Provide the [X, Y] coordinate of the cell's center where the given text is located.  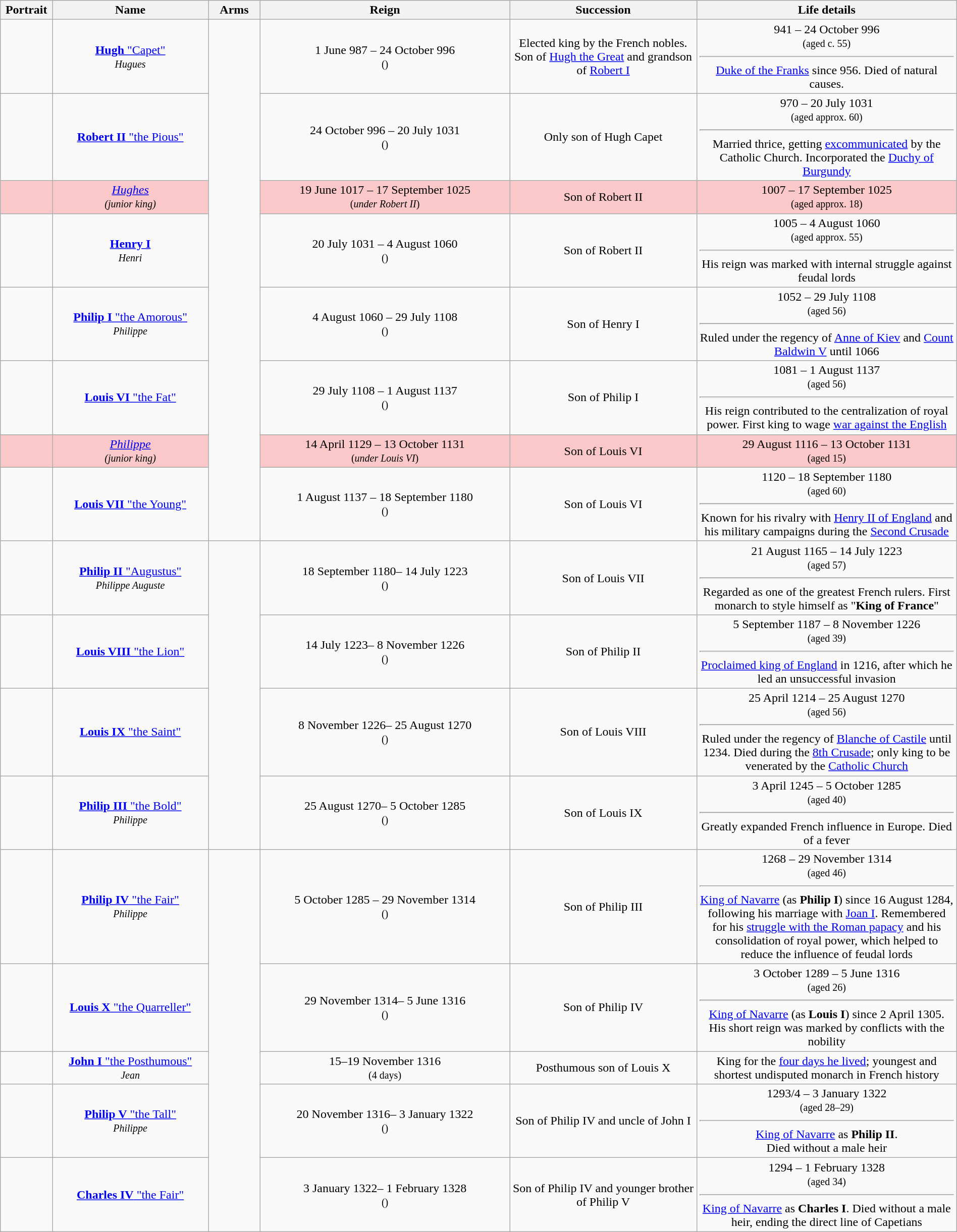
Louis VIII "the Lion" [130, 651]
20 November 1316– 3 January 1322() [385, 1121]
Philippe(junior king) [130, 451]
19 June 1017 – 17 September 1025(under Robert II) [385, 197]
Robert II "the Pious" [130, 137]
Elected king by the French nobles. Son of Hugh the Great and grandson of Robert I [604, 57]
25 August 1270– 5 October 1285() [385, 813]
Son of Philip IV and uncle of John I [604, 1121]
3 April 1245 – 5 October 1285(aged 40)Greatly expanded French influence in Europe. Died of a fever [827, 813]
Son of Philip I [604, 398]
Philip III "the Bold" Philippe [130, 813]
1052 – 29 July 1108(aged 56)Ruled under the regency of Anne of Kiev and Count Baldwin V until 1066 [827, 324]
29 August 1116 – 13 October 1131 (aged 15) [827, 451]
John I "the Posthumous" Jean [130, 1068]
1 August 1137 – 18 September 1180() [385, 504]
29 November 1314– 5 June 1316() [385, 1008]
3 October 1289 – 5 June 1316(aged 26)King of Navarre (as Louis I) since 2 April 1305. His short reign was marked by conflicts with the nobility [827, 1008]
1294 – 1 February 1328(aged 34)King of Navarre as Charles I. Died without a male heir, ending the direct line of Capetians [827, 1195]
14 July 1223– 8 November 1226() [385, 651]
Posthumous son of Louis X [604, 1068]
15–19 November 1316(4 days) [385, 1068]
941 – 24 October 996(aged c. 55)Duke of the Franks since 956. Died of natural causes. [827, 57]
Louis X "the Quarreller" [130, 1008]
Son of Louis VIII [604, 732]
24 October 996 – 20 July 1031() [385, 137]
1005 – 4 August 1060(aged approx. 55)His reign was marked with internal struggle against feudal lords [827, 250]
Louis IX "the Saint" [130, 732]
Son of Philip II [604, 651]
8 November 1226– 25 August 1270() [385, 732]
Son of Henry I [604, 324]
Reign [385, 10]
970 – 20 July 1031(aged approx. 60)Married thrice, getting excommunicated by the Catholic Church. Incorporated the Duchy of Burgundy [827, 137]
4 August 1060 – 29 July 1108() [385, 324]
1007 – 17 September 1025(aged approx. 18) [827, 197]
Philip I "the Amorous"Philippe [130, 324]
1081 – 1 August 1137(aged 56)His reign contributed to the centralization of royal power. First king to wage war against the English [827, 398]
Son of Louis VII [604, 578]
20 July 1031 – 4 August 1060() [385, 250]
Succession [604, 10]
Portrait [26, 10]
1 June 987 – 24 October 996() [385, 57]
Louis VI "the Fat" [130, 398]
29 July 1108 – 1 August 1137() [385, 398]
Henry IHenri [130, 250]
Arms [234, 10]
Charles IV "the Fair" [130, 1195]
Son of Louis IX [604, 813]
3 January 1322– 1 February 1328() [385, 1195]
18 September 1180– 14 July 1223() [385, 578]
Hughes(junior king) [130, 197]
Louis VII "the Young" [130, 504]
5 October 1285 – 29 November 1314() [385, 907]
1293/4 – 3 January 1322(aged 28–29)King of Navarre as Philip II.Died without a male heir [827, 1121]
Philip V "the Tall"Philippe [130, 1121]
Only son of Hugh Capet [604, 137]
Philip IV "the Fair"Philippe [130, 907]
21 August 1165 – 14 July 1223(aged 57)Regarded as one of the greatest French rulers. First monarch to style himself as "King of France" [827, 578]
1120 – 18 September 1180(aged 60)Known for his rivalry with Henry II of England and his military campaigns during the Second Crusade [827, 504]
14 April 1129 – 13 October 1131(under Louis VI) [385, 451]
Son of Philip III [604, 907]
Name [130, 10]
Hugh "Capet"Hugues [130, 57]
Philip II "Augustus" Philippe Auguste [130, 578]
Son of Philip IV [604, 1008]
Son of Philip IV and younger brother of Philip V [604, 1195]
5 September 1187 – 8 November 1226(aged 39)Proclaimed king of England in 1216, after which he led an unsuccessful invasion [827, 651]
Life details [827, 10]
King for the four days he lived; youngest and shortest undisputed monarch in French history [827, 1068]
